Return (X, Y) of the center of cell containing provided text 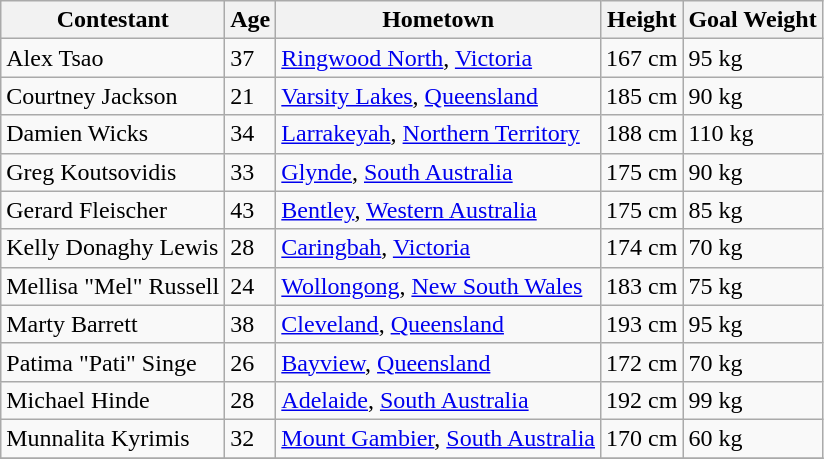
172 cm (642, 362)
183 cm (642, 286)
33 (250, 172)
192 cm (642, 400)
Contestant (113, 20)
21 (250, 96)
43 (250, 210)
170 cm (642, 438)
Wollongong, New South Wales (438, 286)
185 cm (642, 96)
Patima "Pati" Singe (113, 362)
Goal Weight (752, 20)
Marty Barrett (113, 324)
Larrakeyah, Northern Territory (438, 134)
193 cm (642, 324)
174 cm (642, 248)
188 cm (642, 134)
Glynde, South Australia (438, 172)
60 kg (752, 438)
99 kg (752, 400)
Varsity Lakes, Queensland (438, 96)
Caringbah, Victoria (438, 248)
32 (250, 438)
167 cm (642, 58)
Bayview, Queensland (438, 362)
34 (250, 134)
Damien Wicks (113, 134)
Gerard Fleischer (113, 210)
Alex Tsao (113, 58)
26 (250, 362)
Hometown (438, 20)
Mellisa "Mel" Russell (113, 286)
Mount Gambier, South Australia (438, 438)
Greg Koutsovidis (113, 172)
85 kg (752, 210)
38 (250, 324)
Kelly Donaghy Lewis (113, 248)
75 kg (752, 286)
Age (250, 20)
37 (250, 58)
Height (642, 20)
Munnalita Kyrimis (113, 438)
110 kg (752, 134)
Bentley, Western Australia (438, 210)
Michael Hinde (113, 400)
Ringwood North, Victoria (438, 58)
Cleveland, Queensland (438, 324)
Courtney Jackson (113, 96)
24 (250, 286)
Adelaide, South Australia (438, 400)
